Locate the cell with the specified text and output its (X, Y) center coordinate. 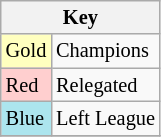
Relegated (106, 85)
Champions (106, 51)
Red (26, 85)
Key (80, 17)
Left League (106, 118)
Gold (26, 51)
Blue (26, 118)
